Detect which cell encompasses the target text, then output its (x, y) center coordinate. 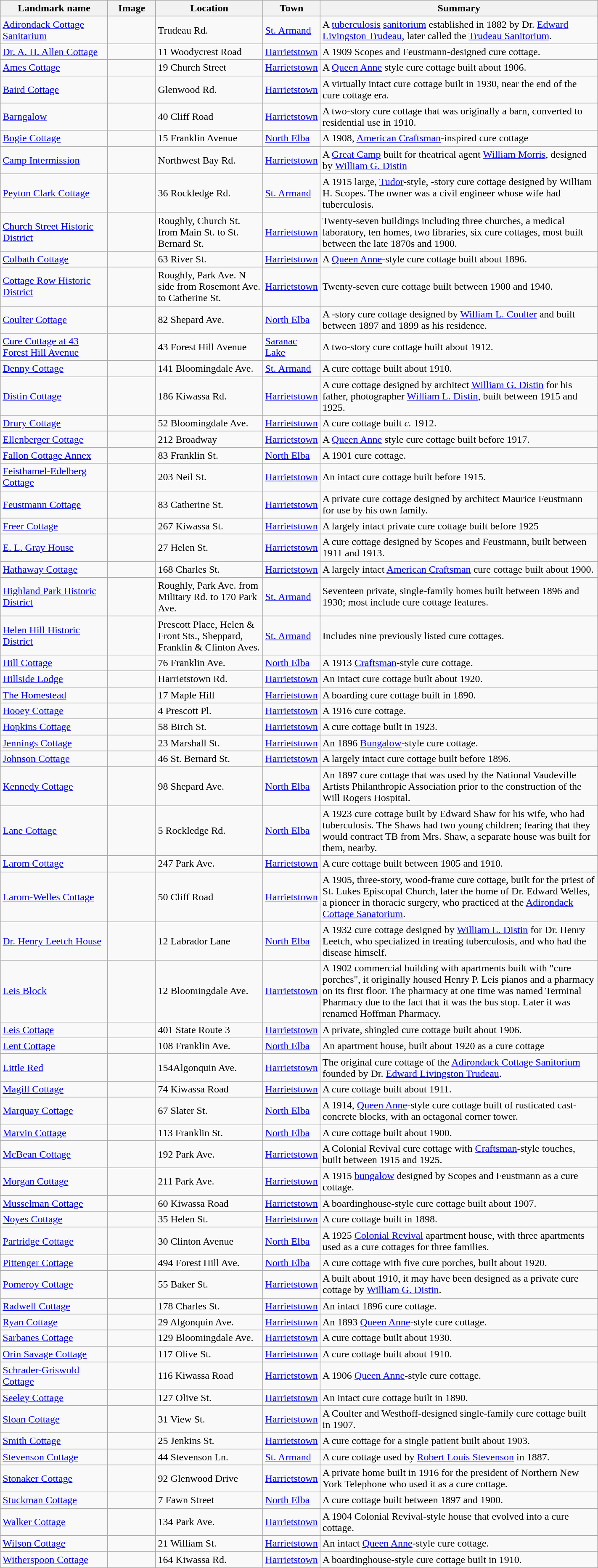
Summary (459, 8)
494 Forest Hill Ave. (209, 1263)
Roughly, Church St. from Main St. to St. Bernard St. (209, 232)
Orin Savage Cottage (54, 1354)
Schrader-Griswold Cottage (54, 1376)
Camp Intermission (54, 160)
A cure cottage built in 1898. (459, 1219)
A boarding cure cottage built in 1890. (459, 695)
A cure cottage built c. 1912. (459, 423)
Adirondack Cottage Sanitarium (54, 30)
A largely intact American Craftsman cure cottage built about 1900. (459, 569)
67 Slater St. (209, 1111)
Image (132, 8)
Leis Block (54, 991)
Morgan Cottage (54, 1182)
Freer Cottage (54, 526)
Town (291, 8)
52 Bloomingdale Ave. (209, 423)
267 Kiwassa St. (209, 526)
Barngalow (54, 117)
A Colonial Revival cure cottage with Craftsman-style touches, built between 1915 and 1925. (459, 1155)
Fallon Cottage Annex (54, 455)
Baird Cottage (54, 89)
Smith Cottage (54, 1441)
Hill Cottage (54, 663)
A private cure cottage designed by architect Maurice Feustmann for use by his own family. (459, 505)
A Queen Anne-style cure cottage built about 1896. (459, 259)
A cure cottage built about 1911. (459, 1089)
Lent Cottage (54, 1046)
113 Franklin St. (209, 1132)
A cure cottage built in 1923. (459, 727)
McBean Cottage (54, 1155)
44 Stevenson Ln. (209, 1457)
Church Street Historic District (54, 232)
Distin Cottage (54, 396)
A 1915 bungalow designed by Scopes and Feustmann as a cure cottage. (459, 1182)
A Queen Anne style cure cottage built before 1917. (459, 439)
Seventeen private, single-family homes built between 1896 and 1930; most include cure cottage features. (459, 597)
An 1896 Bungalow-style cure cottage. (459, 743)
An 1893 Queen Anne-style cure cottage. (459, 1322)
Stuckman Cottage (54, 1500)
4 Prescott Pl. (209, 711)
Pittenger Cottage (54, 1263)
21 William St. (209, 1544)
92 Glenwood Drive (209, 1478)
Larom Cottage (54, 864)
Coulter Cottage (54, 320)
Radwell Cottage (54, 1306)
Leis Cottage (54, 1030)
Hopkins Cottage (54, 727)
134 Park Ave. (209, 1522)
A 1913 Craftsman-style cure cottage. (459, 663)
Twenty-seven cure cottage built between 1900 and 1940. (459, 286)
60 Kiwassa Road (209, 1203)
Harrietstown Rd. (209, 679)
401 State Route 3 (209, 1030)
Glenwood Rd. (209, 89)
Cottage Row Historic District (54, 286)
40 Cliff Road (209, 117)
58 Birch St. (209, 727)
Dr. Henry Leetch House (54, 941)
Witherspoon Cottage (54, 1560)
11 Woodycrest Road (209, 52)
Feustmann Cottage (54, 505)
Seeley Cottage (54, 1397)
A 1916 cure cottage. (459, 711)
Trudeau Rd. (209, 30)
A 1914, Queen Anne-style cure cottage built of rusticated cast-concrete blocks, with an octagonal corner tower. (459, 1111)
Little Red (54, 1067)
Landmark name (54, 8)
108 Franklin Ave. (209, 1046)
A private, shingled cure cottage built about 1906. (459, 1030)
Roughly, Park Ave. N side from Rosemont Ave. to Catherine St. (209, 286)
5 Rockledge Rd. (209, 831)
192 Park Ave. (209, 1155)
Highland Park Historic District (54, 597)
A Coulter and Westhoff-designed single-family cure cottage built in 1907. (459, 1419)
A two-story cure cottage that was originally a barn, converted to residential use in 1910. (459, 117)
7 Fawn Street (209, 1500)
A cure cottage built about 1900. (459, 1132)
Kennedy Cottage (54, 786)
A 1908, American Craftsman-inspired cure cottage (459, 138)
98 Shepard Ave. (209, 786)
A built about 1910, it may have been designed as a private cure cottage by William G. Distin. (459, 1284)
247 Park Ave. (209, 864)
Partridge Cottage (54, 1241)
Helen Hill Historic District (54, 635)
27 Helen St. (209, 547)
An intact Queen Anne-style cure cottage. (459, 1544)
Hillside Lodge (54, 679)
An intact cure cottage built in 1890. (459, 1397)
Hathaway Cottage (54, 569)
An intact cure cottage built before 1915. (459, 477)
A tuberculosis sanitorium established in 1882 by Dr. Edward Livingston Trudeau, later called the Trudeau Sanitorium. (459, 30)
116 Kiwassa Road (209, 1376)
An apartment house, built about 1920 as a cure cottage (459, 1046)
76 Franklin Ave. (209, 663)
211 Park Ave. (209, 1182)
A largely intact private cure cottage built before 1925 (459, 526)
A two-story cure cottage built about 1912. (459, 347)
50 Cliff Road (209, 896)
178 Charles St. (209, 1306)
A cure cottage built between 1897 and 1900. (459, 1500)
Jennings Cottage (54, 743)
Marquay Cottage (54, 1111)
12 Bloomingdale Ave. (209, 991)
Saranac Lake (291, 347)
Ames Cottage (54, 68)
168 Charles St. (209, 569)
A cure cottage built between 1905 and 1910. (459, 864)
129 Bloomingdale Ave. (209, 1338)
17 Maple Hill (209, 695)
Dr. A. H. Allen Cottage (54, 52)
Includes nine previously listed cure cottages. (459, 635)
83 Franklin St. (209, 455)
Sloan Cottage (54, 1419)
43 Forest Hill Avenue (209, 347)
141 Bloomingdale Ave. (209, 369)
A 1932 cure cottage designed by William L. Distin for Dr. Henry Leetch, who specialized in treating tuberculosis, and who had the disease himself. (459, 941)
203 Neil St. (209, 477)
Marvin Cottage (54, 1132)
Northwest Bay Rd. (209, 160)
Feisthamel-Edelberg Cottage (54, 477)
A Queen Anne style cure cottage built about 1906. (459, 68)
Ellenberger Cottage (54, 439)
The original cure cottage of the Adirondack Cottage Sanitorium founded by Dr. Edward Livingston Trudeau. (459, 1067)
186 Kiwassa Rd. (209, 396)
82 Shepard Ave. (209, 320)
A private home built in 1916 for the president of Northern New York Telephone who used it as a cure cottage. (459, 1478)
Wilson Cottage (54, 1544)
A Great Camp built for theatrical agent William Morris, designed by William G. Distin (459, 160)
A cure cottage built about 1930. (459, 1338)
63 River St. (209, 259)
29 Algonquin Ave. (209, 1322)
55 Baker St. (209, 1284)
Drury Cottage (54, 423)
Peyton Clark Cottage (54, 193)
A cure cottage designed by Scopes and Feustmann, built between 1911 and 1913. (459, 547)
Roughly, Park Ave. from Military Rd. to 170 Park Ave. (209, 597)
Pomeroy Cottage (54, 1284)
A boardinghouse-style cure cottage built in 1910. (459, 1560)
A 1901 cure cottage. (459, 455)
35 Helen St. (209, 1219)
19 Church Street (209, 68)
An intact cure cottage built about 1920. (459, 679)
Bogie Cottage (54, 138)
23 Marshall St. (209, 743)
Prescott Place, Helen & Front Sts., Sheppard, Franklin & Clinton Aves. (209, 635)
Musselman Cottage (54, 1203)
A largely intact cure cottage built before 1896. (459, 759)
An intact 1896 cure cottage. (459, 1306)
46 St. Bernard St. (209, 759)
A 1904 Colonial Revival-style house that evolved into a cure cottage. (459, 1522)
36 Rockledge Rd. (209, 193)
Sarbanes Cottage (54, 1338)
12 Labrador Lane (209, 941)
Walker Cottage (54, 1522)
74 Kiwassa Road (209, 1089)
The Homestead (54, 695)
Hooey Cottage (54, 711)
A -story cure cottage designed by William L. Coulter and built between 1897 and 1899 as his residence. (459, 320)
Stevenson Cottage (54, 1457)
Cure Cottage at 43 Forest Hill Avenue (54, 347)
A cure cottage for a single patient built about 1903. (459, 1441)
30 Clinton Avenue (209, 1241)
15 Franklin Avenue (209, 138)
Johnson Cottage (54, 759)
A boardinghouse-style cure cottage built about 1907. (459, 1203)
Stonaker Cottage (54, 1478)
Colbath Cottage (54, 259)
A 1906 Queen Anne-style cure cottage. (459, 1376)
E. L. Gray House (54, 547)
117 Olive St. (209, 1354)
A 1909 Scopes and Feustmann-designed cure cottage. (459, 52)
Magill Cottage (54, 1089)
A cure cottage used by Robert Louis Stevenson in 1887. (459, 1457)
A 1915 large, Tudor-style, -story cure cottage designed by William H. Scopes. The owner was a civil engineer whose wife had tuberculosis. (459, 193)
154Algonquin Ave. (209, 1067)
Location (209, 8)
Ryan Cottage (54, 1322)
A virtually intact cure cottage built in 1930, near the end of the cure cottage era. (459, 89)
Lane Cottage (54, 831)
83 Catherine St. (209, 505)
Noyes Cottage (54, 1219)
A 1925 Colonial Revival apartment house, with three apartments used as a cure cottages for three families. (459, 1241)
Larom-Welles Cottage (54, 896)
164 Kiwassa Rd. (209, 1560)
A cure cottage with five cure porches, built about 1920. (459, 1263)
Denny Cottage (54, 369)
31 View St. (209, 1419)
127 Olive St. (209, 1397)
212 Broadway (209, 439)
A cure cottage designed by architect William G. Distin for his father, photographer William L. Distin, built between 1915 and 1925. (459, 396)
25 Jenkins St. (209, 1441)
